For the text-containing cell, return its midpoint in [X, Y] coordinate format. 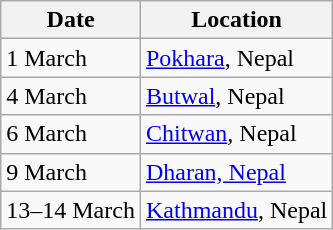
9 March [71, 172]
Location [236, 20]
Date [71, 20]
4 March [71, 96]
Butwal, Nepal [236, 96]
Dharan, Nepal [236, 172]
1 March [71, 58]
Pokhara, Nepal [236, 58]
6 March [71, 134]
Kathmandu, Nepal [236, 210]
Chitwan, Nepal [236, 134]
13–14 March [71, 210]
